Find where the given text appears and provide that cell's center as (X, Y) coordinate. 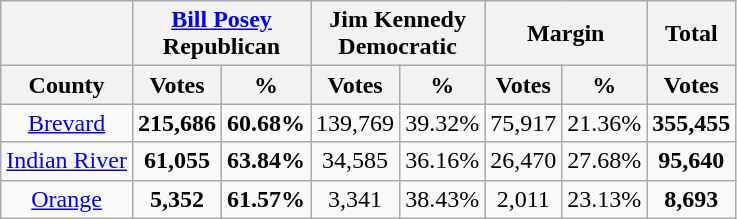
39.32% (442, 123)
36.16% (442, 161)
60.68% (266, 123)
23.13% (604, 199)
Jim KennedyDemocratic (398, 34)
26,470 (524, 161)
8,693 (692, 199)
Total (692, 34)
215,686 (176, 123)
355,455 (692, 123)
38.43% (442, 199)
63.84% (266, 161)
27.68% (604, 161)
75,917 (524, 123)
Orange (67, 199)
2,011 (524, 199)
3,341 (356, 199)
34,585 (356, 161)
5,352 (176, 199)
21.36% (604, 123)
Indian River (67, 161)
61.57% (266, 199)
Margin (566, 34)
Brevard (67, 123)
61,055 (176, 161)
Bill PoseyRepublican (221, 34)
County (67, 85)
95,640 (692, 161)
139,769 (356, 123)
